Search for the cell housing the specified text and yield its (x, y) center coordinate. 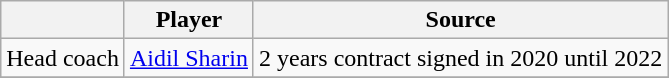
Head coach (63, 58)
Aidil Sharin (188, 58)
Source (460, 20)
2 years contract signed in 2020 until 2022 (460, 58)
Player (188, 20)
